Provide the (x, y) coordinate of the cell's center where the given text is located.  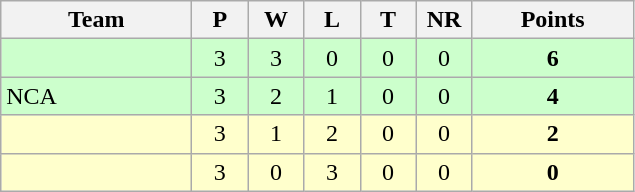
Points (552, 20)
NR (444, 20)
W (276, 20)
Team (96, 20)
6 (552, 58)
L (332, 20)
P (220, 20)
T (388, 20)
NCA (96, 96)
4 (552, 96)
